From the cell containing the given text, extract its center point as [x, y] coordinate. 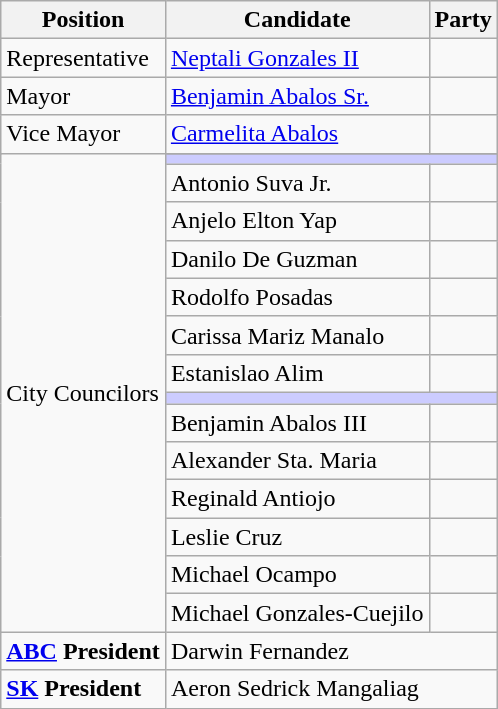
Benjamin Abalos Sr. [297, 96]
Candidate [297, 20]
Darwin Fernandez [331, 651]
Benjamin Abalos III [297, 423]
Aeron Sedrick Mangaliag [331, 689]
Estanislao Alim [297, 373]
Leslie Cruz [297, 537]
Neptali Gonzales II [297, 58]
SK President [84, 689]
Carissa Mariz Manalo [297, 335]
Michael Ocampo [297, 575]
Representative [84, 58]
Michael Gonzales-Cuejilo [297, 613]
Anjelo Elton Yap [297, 221]
Rodolfo Posadas [297, 297]
Antonio Suva Jr. [297, 183]
Vice Mayor [84, 134]
City Councilors [84, 392]
Alexander Sta. Maria [297, 461]
Position [84, 20]
Reginald Antiojo [297, 499]
Carmelita Abalos [297, 134]
ABC President [84, 651]
Danilo De Guzman [297, 259]
Party [463, 20]
Mayor [84, 96]
